Locate the cell with the specified text and output its [x, y] center coordinate. 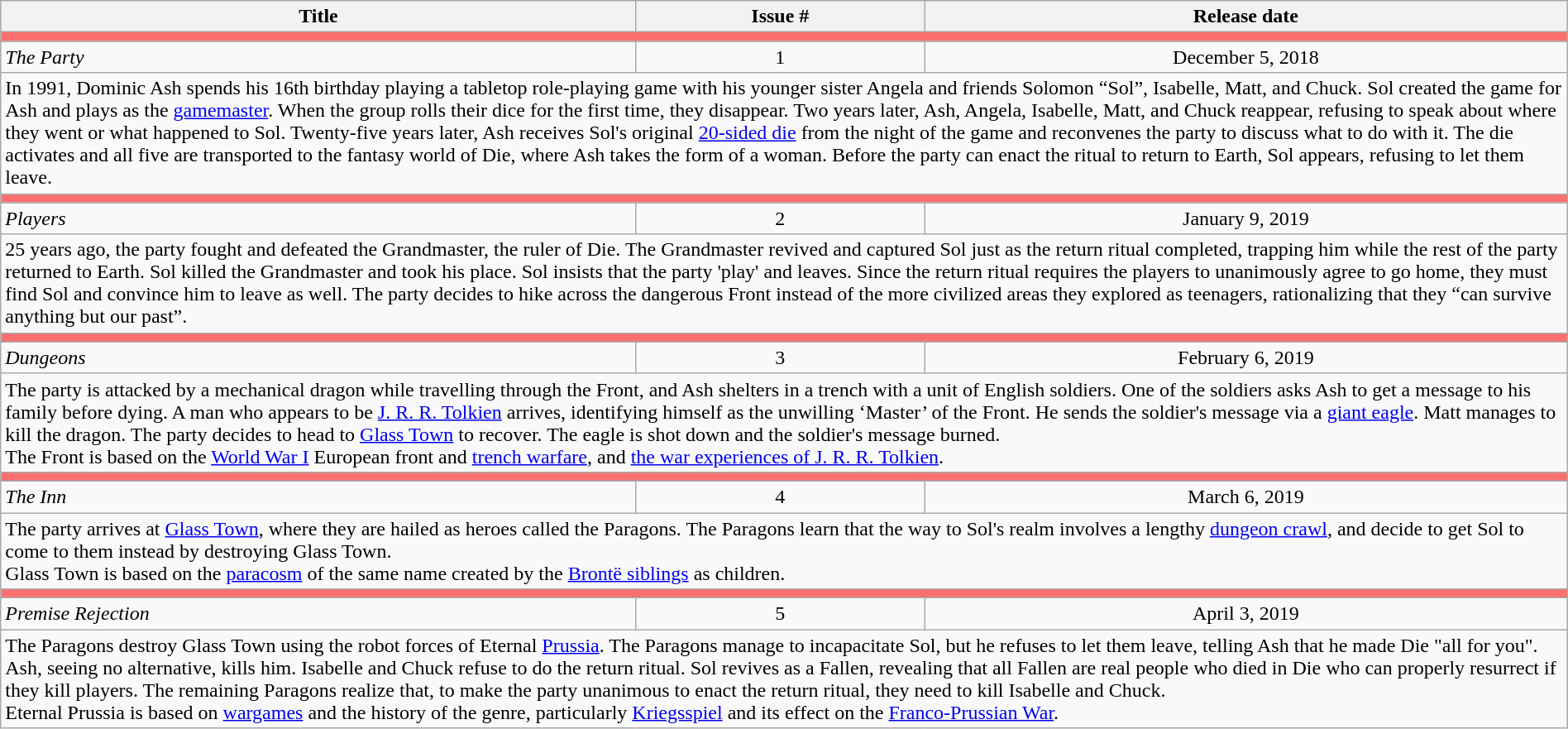
5 [780, 614]
3 [780, 357]
Dungeons [318, 357]
Title [318, 17]
January 9, 2019 [1246, 218]
1 [780, 57]
4 [780, 496]
February 6, 2019 [1246, 357]
The Inn [318, 496]
March 6, 2019 [1246, 496]
The Party [318, 57]
Release date [1246, 17]
Premise Rejection [318, 614]
April 3, 2019 [1246, 614]
Issue # [780, 17]
Players [318, 218]
December 5, 2018 [1246, 57]
2 [780, 218]
